Output the (x, y) coordinate of the center of the cell containing the given text.  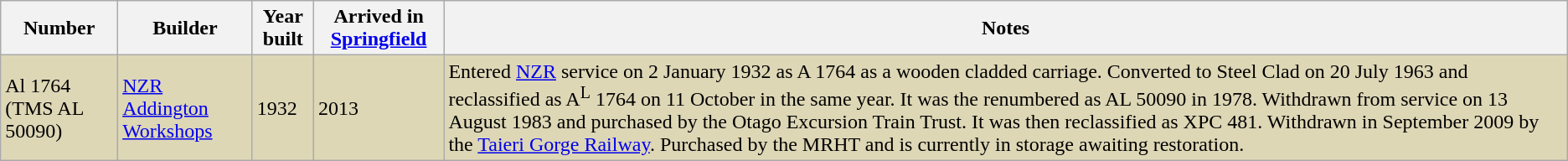
2013 (379, 108)
Number (59, 29)
Arrived in Springfield (379, 29)
Builder (186, 29)
Al 1764 (TMS AL 50090) (59, 108)
1932 (283, 108)
NZR Addington Workshops (186, 108)
Notes (1005, 29)
Year built (283, 29)
